For the text-containing cell, return its midpoint in (X, Y) coordinate format. 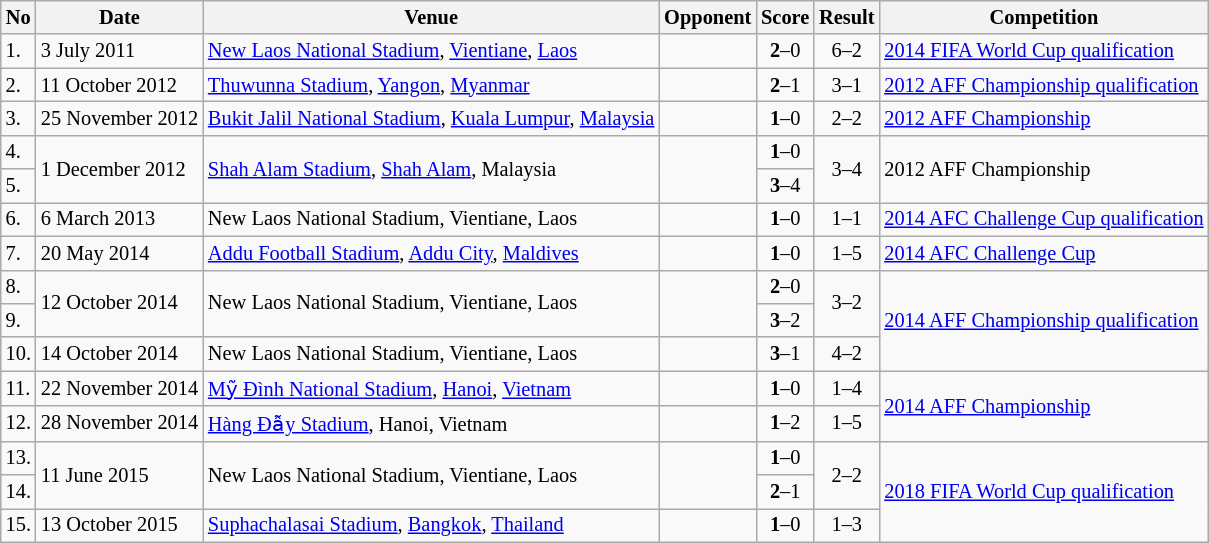
Opponent (708, 17)
Competition (1044, 17)
6. (18, 219)
11. (18, 388)
12 October 2014 (120, 304)
2014 AFF Championship qualification (1044, 320)
4–2 (846, 354)
5. (18, 186)
Score (785, 17)
3 July 2011 (120, 51)
Suphachalasai Stadium, Bangkok, Thailand (431, 525)
1 December 2012 (120, 168)
12. (18, 424)
2. (18, 85)
2014 FIFA World Cup qualification (1044, 51)
1–1 (846, 219)
11 October 2012 (120, 85)
No (18, 17)
Shah Alam Stadium, Shah Alam, Malaysia (431, 168)
13. (18, 458)
8. (18, 287)
2014 AFC Challenge Cup (1044, 253)
13 October 2015 (120, 525)
14 October 2014 (120, 354)
1–4 (846, 388)
Mỹ Đình National Stadium, Hanoi, Vietnam (431, 388)
3. (18, 118)
25 November 2012 (120, 118)
10. (18, 354)
4. (18, 152)
15. (18, 525)
Thuwunna Stadium, Yangon, Myanmar (431, 85)
Date (120, 17)
6 March 2013 (120, 219)
1–3 (846, 525)
2018 FIFA World Cup qualification (1044, 492)
2012 AFF Championship qualification (1044, 85)
9. (18, 320)
2014 AFC Challenge Cup qualification (1044, 219)
14. (18, 492)
1–2 (785, 424)
22 November 2014 (120, 388)
Result (846, 17)
7. (18, 253)
Hàng Đẫy Stadium, Hanoi, Vietnam (431, 424)
Addu Football Stadium, Addu City, Maldives (431, 253)
6–2 (846, 51)
11 June 2015 (120, 474)
28 November 2014 (120, 424)
2014 AFF Championship (1044, 406)
1. (18, 51)
Venue (431, 17)
20 May 2014 (120, 253)
Bukit Jalil National Stadium, Kuala Lumpur, Malaysia (431, 118)
